Scan for the cell matching the given text and deliver its (x, y) coordinate at center. 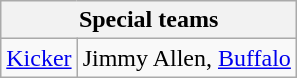
Jimmy Allen, Buffalo (186, 58)
Kicker (39, 58)
Special teams (149, 20)
